Scan for the cell matching the given text and deliver its (X, Y) coordinate at center. 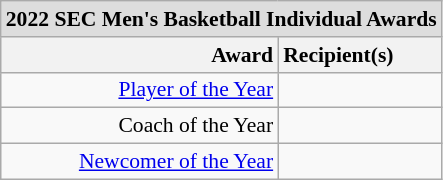
Player of the Year (140, 90)
Award (140, 55)
Newcomer of the Year (140, 162)
Coach of the Year (140, 126)
Recipient(s) (360, 55)
2022 SEC Men's Basketball Individual Awards (222, 19)
